Capture the cell that displays the provided text and extract its [X, Y] central coordinate. 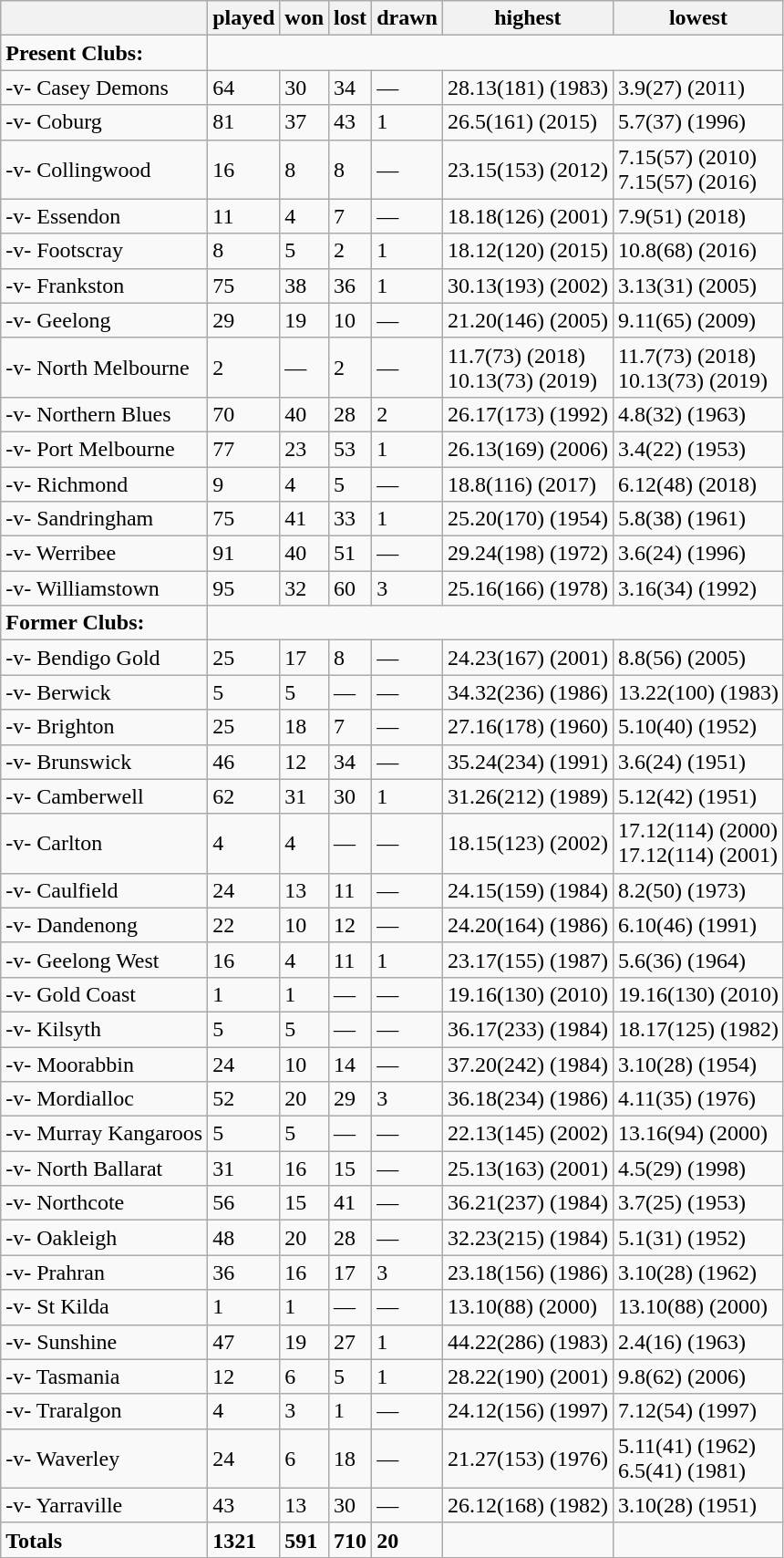
2.4(16) (1963) [698, 1342]
7.15(57) (2010)7.15(57) (2016) [698, 170]
3.10(28) (1954) [698, 1065]
5.7(37) (1996) [698, 122]
48 [244, 1238]
5.11(41) (1962)6.5(41) (1981) [698, 1458]
18.15(123) (2002) [527, 843]
5.10(40) (1952) [698, 727]
21.27(153) (1976) [527, 1458]
5.8(38) (1961) [698, 519]
3.6(24) (1996) [698, 554]
3.10(28) (1951) [698, 1505]
-v- Kilsyth [104, 1029]
28.22(190) (2001) [527, 1376]
3.6(24) (1951) [698, 762]
-v- Prahran [104, 1272]
-v- Oakleigh [104, 1238]
-v- Moorabbin [104, 1065]
-v- Dandenong [104, 925]
36.21(237) (1984) [527, 1203]
7.12(54) (1997) [698, 1411]
18.8(116) (2017) [527, 484]
3.9(27) (2011) [698, 88]
highest [527, 18]
32 [304, 588]
62 [244, 796]
24.20(164) (1986) [527, 925]
26.17(173) (1992) [527, 414]
-v- Mordialloc [104, 1099]
27.16(178) (1960) [527, 727]
8.8(56) (2005) [698, 658]
3.7(25) (1953) [698, 1203]
-v- Essendon [104, 216]
44.22(286) (1983) [527, 1342]
22.13(145) (2002) [527, 1134]
-v- Waverley [104, 1458]
25.13(163) (2001) [527, 1168]
7.9(51) (2018) [698, 216]
26.5(161) (2015) [527, 122]
18.12(120) (2015) [527, 251]
24.12(156) (1997) [527, 1411]
-v- Sunshine [104, 1342]
37 [304, 122]
23.17(155) (1987) [527, 960]
-v- Northern Blues [104, 414]
1321 [244, 1540]
10.8(68) (2016) [698, 251]
-v- Yarraville [104, 1505]
-v- Brighton [104, 727]
-v- Collingwood [104, 170]
13.16(94) (2000) [698, 1134]
29.24(198) (1972) [527, 554]
22 [244, 925]
-v- Port Melbourne [104, 449]
18.18(126) (2001) [527, 216]
23.15(153) (2012) [527, 170]
46 [244, 762]
-v- Gold Coast [104, 994]
-v- Williamstown [104, 588]
-v- Bendigo Gold [104, 658]
-v- Geelong West [104, 960]
-v- Berwick [104, 692]
64 [244, 88]
591 [304, 1540]
31.26(212) (1989) [527, 796]
4.5(29) (1998) [698, 1168]
33 [350, 519]
played [244, 18]
56 [244, 1203]
32.23(215) (1984) [527, 1238]
lowest [698, 18]
30.13(193) (2002) [527, 286]
13.22(100) (1983) [698, 692]
-v- Footscray [104, 251]
60 [350, 588]
36.17(233) (1984) [527, 1029]
-v- Murray Kangaroos [104, 1134]
27 [350, 1342]
-v- Werribee [104, 554]
3.13(31) (2005) [698, 286]
9 [244, 484]
9.8(62) (2006) [698, 1376]
-v- North Ballarat [104, 1168]
4.11(35) (1976) [698, 1099]
26.12(168) (1982) [527, 1505]
5.12(42) (1951) [698, 796]
17.12(114) (2000)17.12(114) (2001) [698, 843]
-v- Carlton [104, 843]
37.20(242) (1984) [527, 1065]
70 [244, 414]
-v- Camberwell [104, 796]
-v- Frankston [104, 286]
4.8(32) (1963) [698, 414]
3.4(22) (1953) [698, 449]
95 [244, 588]
-v- St Kilda [104, 1307]
34.32(236) (1986) [527, 692]
-v- Tasmania [104, 1376]
3.16(34) (1992) [698, 588]
Former Clubs: [104, 623]
25.16(166) (1978) [527, 588]
3.10(28) (1962) [698, 1272]
36.18(234) (1986) [527, 1099]
5.6(36) (1964) [698, 960]
8.2(50) (1973) [698, 890]
-v- Brunswick [104, 762]
23.18(156) (1986) [527, 1272]
-v- North Melbourne [104, 367]
24.23(167) (2001) [527, 658]
Totals [104, 1540]
lost [350, 18]
14 [350, 1065]
5.1(31) (1952) [698, 1238]
18.17(125) (1982) [698, 1029]
-v- Northcote [104, 1203]
-v- Geelong [104, 320]
-v- Traralgon [104, 1411]
won [304, 18]
-v- Richmond [104, 484]
Present Clubs: [104, 53]
6.10(46) (1991) [698, 925]
drawn [407, 18]
47 [244, 1342]
23 [304, 449]
81 [244, 122]
-v- Coburg [104, 122]
28.13(181) (1983) [527, 88]
77 [244, 449]
91 [244, 554]
710 [350, 1540]
25.20(170) (1954) [527, 519]
24.15(159) (1984) [527, 890]
53 [350, 449]
26.13(169) (2006) [527, 449]
9.11(65) (2009) [698, 320]
-v- Casey Demons [104, 88]
35.24(234) (1991) [527, 762]
6.12(48) (2018) [698, 484]
52 [244, 1099]
38 [304, 286]
21.20(146) (2005) [527, 320]
-v- Caulfield [104, 890]
-v- Sandringham [104, 519]
51 [350, 554]
